Determine the [X, Y] coordinate at the center of the cell enclosing the given text.  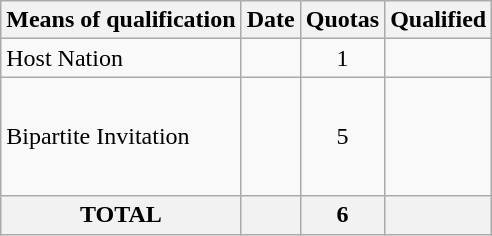
Host Nation [121, 58]
5 [342, 136]
Quotas [342, 20]
Bipartite Invitation [121, 136]
Qualified [438, 20]
6 [342, 215]
Means of qualification [121, 20]
1 [342, 58]
Date [270, 20]
TOTAL [121, 215]
